Determine the (X, Y) coordinate at the center of the cell enclosing the given text.  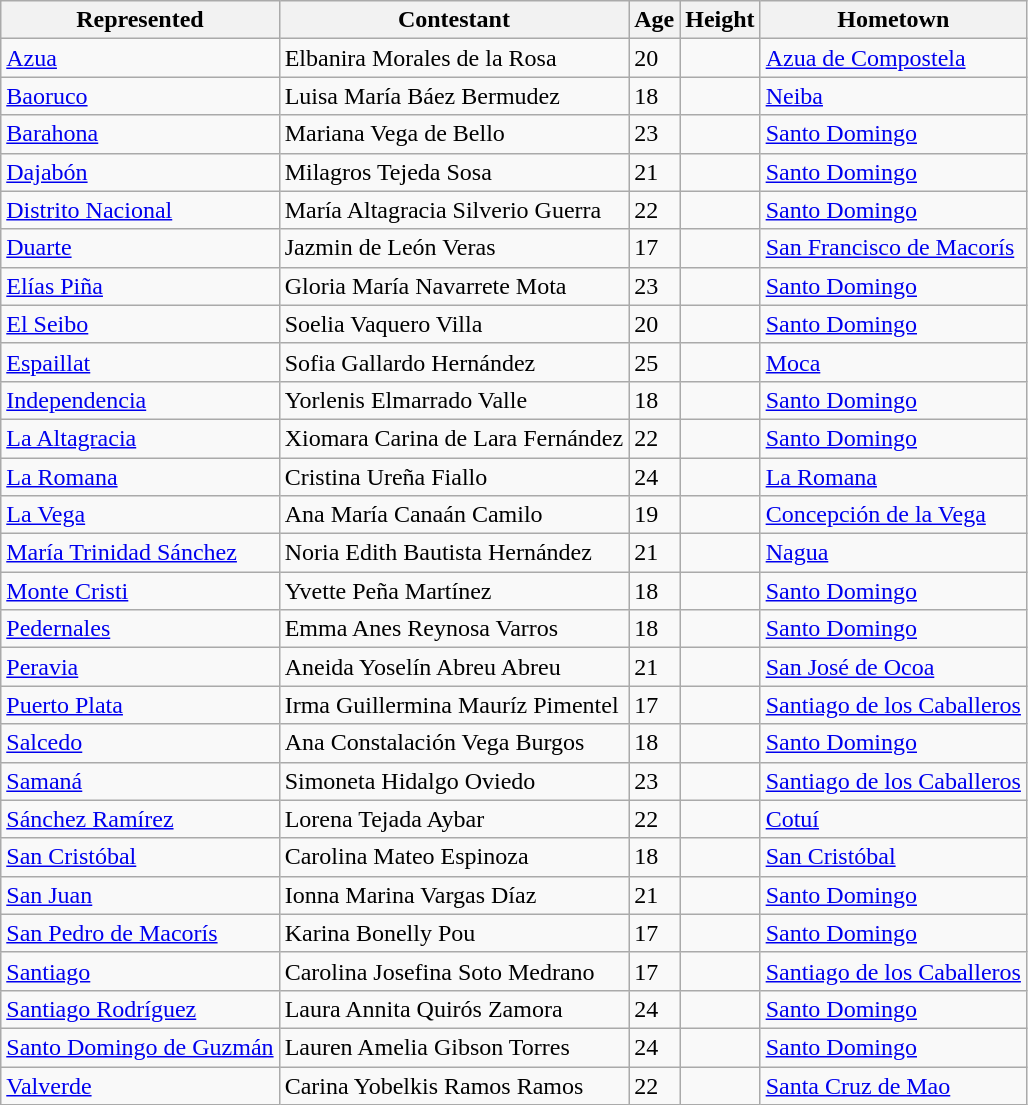
Sánchez Ramírez (140, 819)
Yorlenis Elmarrado Valle (454, 400)
Luisa María Báez Bermudez (454, 96)
San Pedro de Macorís (140, 933)
Azua de Compostela (893, 58)
Milagros Tejeda Sosa (454, 172)
Dajabón (140, 172)
Nagua (893, 553)
María Altagracia Silverio Guerra (454, 210)
25 (654, 362)
Neiba (893, 96)
La Vega (140, 515)
Salcedo (140, 743)
Santa Cruz de Mao (893, 1085)
Concepción de la Vega (893, 515)
San Francisco de Macorís (893, 248)
Karina Bonelly Pou (454, 933)
Santo Domingo de Guzmán (140, 1047)
Carolina Mateo Espinoza (454, 857)
Cotuí (893, 819)
San José de Ocoa (893, 667)
Yvette Peña Martínez (454, 591)
Irma Guillermina Mauríz Pimentel (454, 705)
Pedernales (140, 629)
Barahona (140, 134)
Ana Constalación Vega Burgos (454, 743)
Noria Edith Bautista Hernández (454, 553)
Santiago (140, 971)
Height (720, 20)
Simoneta Hidalgo Oviedo (454, 781)
Carina Yobelkis Ramos Ramos (454, 1085)
Duarte (140, 248)
La Altagracia (140, 438)
El Seibo (140, 324)
Jazmin de León Veras (454, 248)
Ionna Marina Vargas Díaz (454, 895)
Azua (140, 58)
19 (654, 515)
Hometown (893, 20)
Mariana Vega de Bello (454, 134)
Espaillat (140, 362)
Independencia (140, 400)
Cristina Ureña Fiallo (454, 477)
Represented (140, 20)
Elías Piña (140, 286)
Valverde (140, 1085)
Gloria María Navarrete Mota (454, 286)
Elbanira Morales de la Rosa (454, 58)
San Juan (140, 895)
Monte Cristi (140, 591)
Emma Anes Reynosa Varros (454, 629)
Sofia Gallardo Hernández (454, 362)
Age (654, 20)
María Trinidad Sánchez (140, 553)
Soelia Vaquero Villa (454, 324)
Contestant (454, 20)
Baoruco (140, 96)
Carolina Josefina Soto Medrano (454, 971)
Lauren Amelia Gibson Torres (454, 1047)
Lorena Tejada Aybar (454, 819)
Xiomara Carina de Lara Fernández (454, 438)
Samaná (140, 781)
Peravia (140, 667)
Moca (893, 362)
Santiago Rodríguez (140, 1009)
Aneida Yoselín Abreu Abreu (454, 667)
Laura Annita Quirós Zamora (454, 1009)
Puerto Plata (140, 705)
Ana María Canaán Camilo (454, 515)
Distrito Nacional (140, 210)
